For the text-containing cell, return its midpoint in [X, Y] coordinate format. 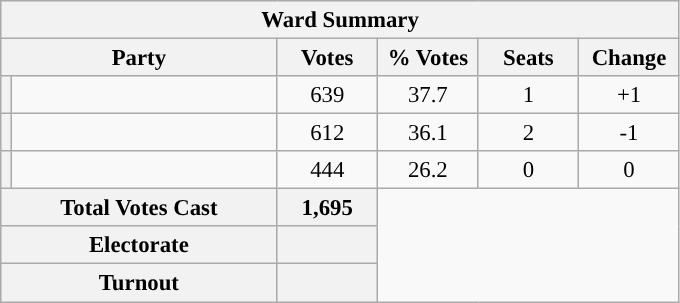
36.1 [428, 133]
Total Votes Cast [139, 208]
Seats [528, 58]
% Votes [428, 58]
2 [528, 133]
Votes [328, 58]
1,695 [328, 208]
26.2 [428, 170]
37.7 [428, 95]
639 [328, 95]
Electorate [139, 245]
Turnout [139, 283]
1 [528, 95]
Party [139, 58]
-1 [630, 133]
612 [328, 133]
Change [630, 58]
Ward Summary [340, 20]
444 [328, 170]
+1 [630, 95]
